Determine the [X, Y] coordinate at the center of the cell enclosing the given text.  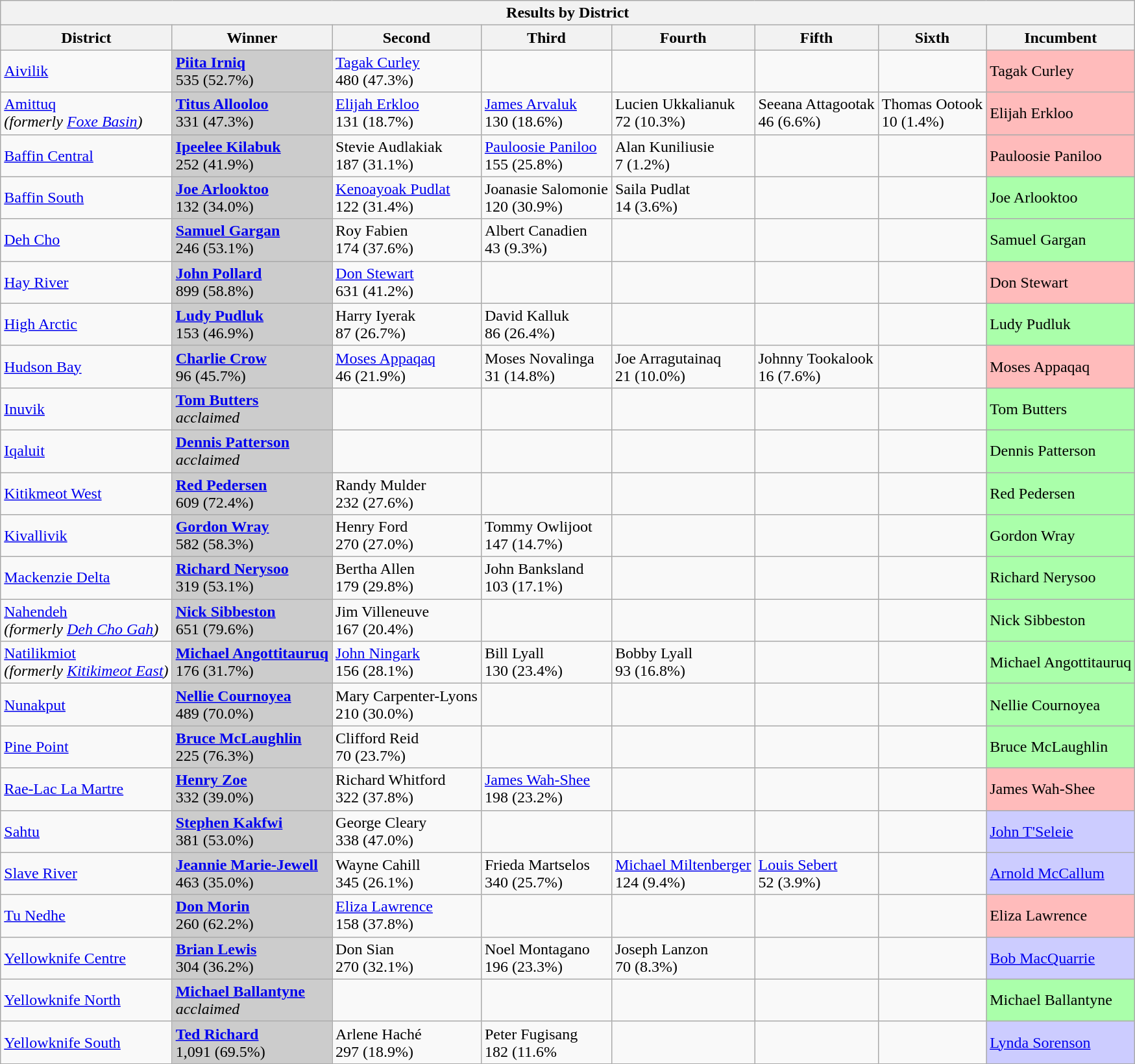
Lucien Ukkalianuk72 (10.3%) [683, 113]
Inuvik [86, 409]
Seeana Attagootak46 (6.6%) [816, 113]
Wayne Cahill345 (26.1%) [407, 874]
David Kalluk86 (26.4%) [546, 325]
Tommy Owlijoot147 (14.7%) [546, 536]
Michael Miltenberger124 (9.4%) [683, 874]
Joanasie Salomonie120 (30.9%) [546, 197]
Arlene Haché297 (18.9%) [407, 1043]
Tagak Curley [1060, 71]
Yellowknife Centre [86, 958]
John Pollard899 (58.8%) [252, 282]
John Ningark156 (28.1%) [407, 662]
Samuel Gargan246 (53.1%) [252, 240]
Ludy Pudluk153 (46.9%) [252, 325]
Arnold McCallum [1060, 874]
Natilikmiot(formerly Kitikimeot East) [86, 662]
Henry Ford270 (27.0%) [407, 536]
John Banksland103 (17.1%) [546, 578]
Kitikmeot West [86, 493]
Red Pedersen [1060, 493]
Second [407, 38]
Don Sian270 (32.1%) [407, 958]
Samuel Gargan [1060, 240]
Richard Nerysoo [1060, 578]
Piita Irniq535 (52.7%) [252, 71]
Bill Lyall130 (23.4%) [546, 662]
Hudson Bay [86, 366]
Deh Cho [86, 240]
Harry Iyerak87 (26.7%) [407, 325]
Nellie Cournoyea [1060, 705]
James Wah-Shee198 (23.2%) [546, 789]
Bob MacQuarrie [1060, 958]
Dennis Pattersonacclaimed [252, 451]
Tom Buttersacclaimed [252, 409]
Hay River [86, 282]
Sixth [932, 38]
Clifford Reid70 (23.7%) [407, 747]
Red Pedersen609 (72.4%) [252, 493]
Yellowknife South [86, 1043]
Baffin South [86, 197]
Alan Kuniliusie7 (1.2%) [683, 156]
Michael Ballantyneacclaimed [252, 1000]
Pine Point [86, 747]
Richard Nerysoo319 (53.1%) [252, 578]
Moses Appaqaq46 (21.9%) [407, 366]
Peter Fugisang182 (11.6% [546, 1043]
Mary Carpenter-Lyons210 (30.0%) [407, 705]
Stevie Audlakiak187 (31.1%) [407, 156]
Iqaluit [86, 451]
Fifth [816, 38]
Ludy Pudluk [1060, 325]
Titus Allooloo331 (47.3%) [252, 113]
Henry Zoe332 (39.0%) [252, 789]
Don Morin260 (62.2%) [252, 915]
Richard Whitford322 (37.8%) [407, 789]
Ted Richard1,091 (69.5%) [252, 1043]
Mackenzie Delta [86, 578]
Frieda Martselos340 (25.7%) [546, 874]
Gordon Wray [1060, 536]
Amittuq(formerly Foxe Basin) [86, 113]
Yellowknife North [86, 1000]
District [86, 38]
Kivallivik [86, 536]
Aivilik [86, 71]
Michael Ballantyne [1060, 1000]
Joe Arlooktoo132 (34.0%) [252, 197]
Don Stewart631 (41.2%) [407, 282]
Elijah Erkloo131 (18.7%) [407, 113]
Results by District [568, 13]
George Cleary338 (47.0%) [407, 831]
Stephen Kakfwi381 (53.0%) [252, 831]
Johnny Tookalook16 (7.6%) [816, 366]
Joe Arlooktoo [1060, 197]
Dennis Patterson [1060, 451]
Bruce McLaughlin [1060, 747]
Jeannie Marie-Jewell463 (35.0%) [252, 874]
Kenoayoak Pudlat122 (31.4%) [407, 197]
Bobby Lyall93 (16.8%) [683, 662]
Baffin Central [86, 156]
Moses Appaqaq [1060, 366]
Elijah Erkloo [1060, 113]
Rae-Lac La Martre [86, 789]
Eliza Lawrence [1060, 915]
James Arvaluk130 (18.6%) [546, 113]
Nick Sibbeston [1060, 621]
Gordon Wray582 (58.3%) [252, 536]
Moses Novalinga31 (14.8%) [546, 366]
Jim Villeneuve167 (20.4%) [407, 621]
Slave River [86, 874]
High Arctic [86, 325]
Nunakput [86, 705]
John T'Seleie [1060, 831]
Ipeelee Kilabuk252 (41.9%) [252, 156]
Bertha Allen179 (29.8%) [407, 578]
Michael Angottitauruq176 (31.7%) [252, 662]
Noel Montagano196 (23.3%) [546, 958]
Nahendeh(formerly Deh Cho Gah) [86, 621]
James Wah-Shee [1060, 789]
Nellie Cournoyea489 (70.0%) [252, 705]
Third [546, 38]
Tu Nedhe [86, 915]
Incumbent [1060, 38]
Winner [252, 38]
Eliza Lawrence158 (37.8%) [407, 915]
Randy Mulder232 (27.6%) [407, 493]
Fourth [683, 38]
Lynda Sorenson [1060, 1043]
Michael Angottitauruq [1060, 662]
Albert Canadien43 (9.3%) [546, 240]
Roy Fabien174 (37.6%) [407, 240]
Pauloosie Paniloo155 (25.8%) [546, 156]
Tom Butters [1060, 409]
Don Stewart [1060, 282]
Joe Arragutainaq21 (10.0%) [683, 366]
Saila Pudlat14 (3.6%) [683, 197]
Thomas Ootook10 (1.4%) [932, 113]
Joseph Lanzon70 (8.3%) [683, 958]
Louis Sebert52 (3.9%) [816, 874]
Nick Sibbeston651 (79.6%) [252, 621]
Bruce McLaughlin225 (76.3%) [252, 747]
Charlie Crow96 (45.7%) [252, 366]
Pauloosie Paniloo [1060, 156]
Brian Lewis304 (36.2%) [252, 958]
Sahtu [86, 831]
Tagak Curley480 (47.3%) [407, 71]
